Output the (x, y) coordinate of the center of the cell containing the given text.  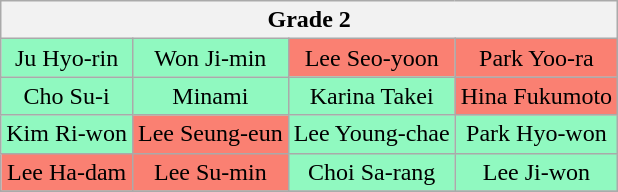
Won Ji-min (210, 58)
Minami (210, 96)
Park Hyo-won (536, 134)
Lee Su-min (210, 172)
Lee Seo-yoon (372, 58)
Cho Su-i (67, 96)
Choi Sa-rang (372, 172)
Grade 2 (310, 20)
Kim Ri-won (67, 134)
Park Yoo-ra (536, 58)
Lee Ji-won (536, 172)
Hina Fukumoto (536, 96)
Lee Young-chae (372, 134)
Lee Seung-eun (210, 134)
Ju Hyo-rin (67, 58)
Lee Ha-dam (67, 172)
Karina Takei (372, 96)
